From the cell containing the given text, extract its center point as [X, Y] coordinate. 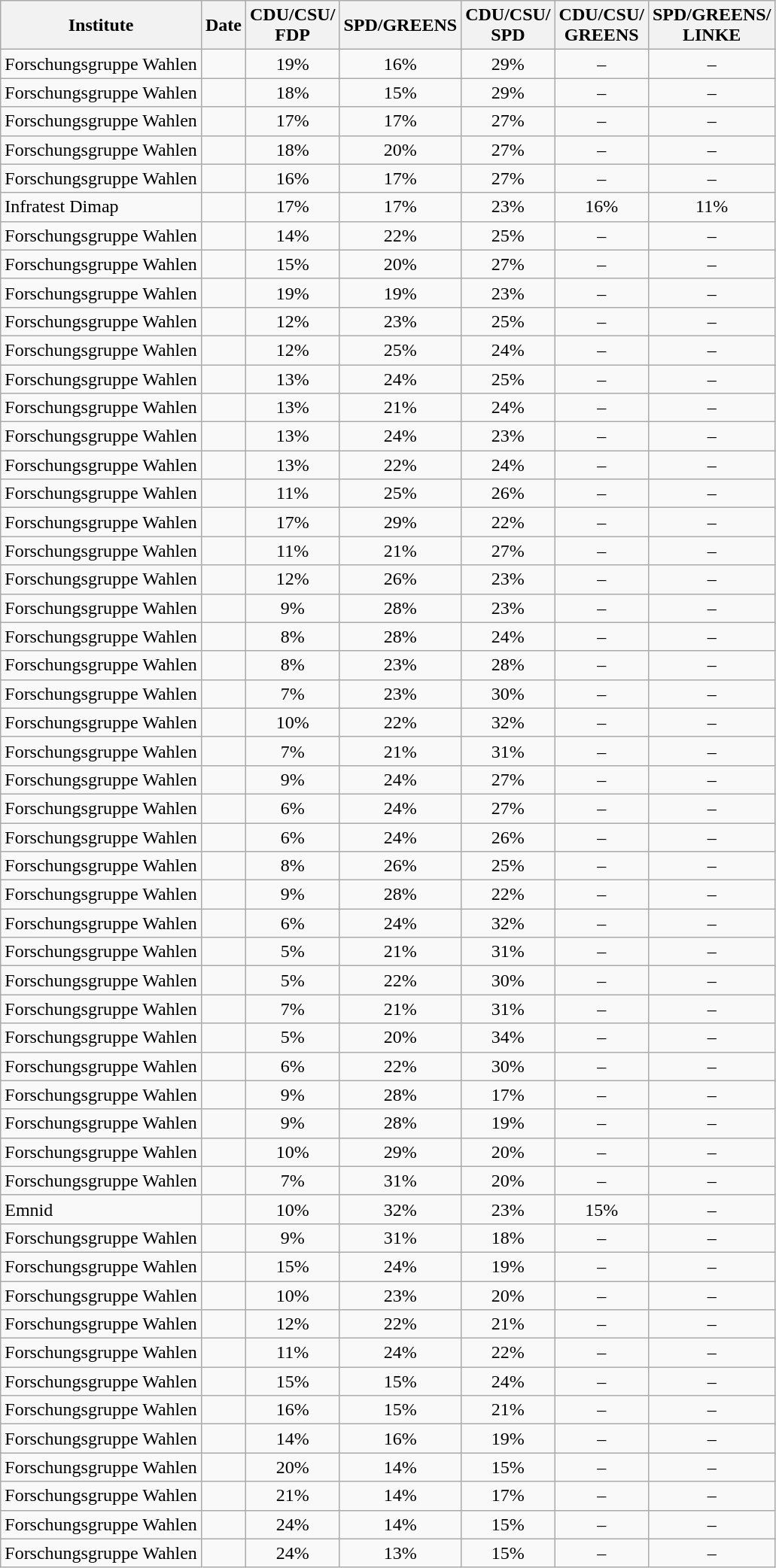
Infratest Dimap [101, 207]
34% [508, 1038]
Institute [101, 26]
Emnid [101, 1209]
SPD/GREENS [400, 26]
SPD/GREENS/LINKE [711, 26]
CDU/CSU/SPD [508, 26]
CDU/CSU/FDP [292, 26]
Date [223, 26]
CDU/CSU/GREENS [601, 26]
